Determine the [x, y] coordinate at the center of the cell enclosing the given text.  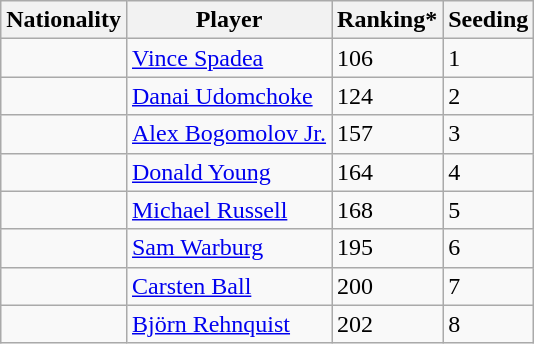
157 [388, 134]
Björn Rehnquist [228, 324]
164 [388, 172]
Nationality [64, 20]
Danai Udomchoke [228, 96]
7 [488, 286]
Player [228, 20]
1 [488, 58]
6 [488, 248]
5 [488, 210]
106 [388, 58]
Donald Young [228, 172]
124 [388, 96]
Carsten Ball [228, 286]
Sam Warburg [228, 248]
3 [488, 134]
Michael Russell [228, 210]
Ranking* [388, 20]
8 [488, 324]
168 [388, 210]
4 [488, 172]
195 [388, 248]
200 [388, 286]
Seeding [488, 20]
2 [488, 96]
Vince Spadea [228, 58]
202 [388, 324]
Alex Bogomolov Jr. [228, 134]
